Determine the [X, Y] coordinate at the center of the cell enclosing the given text.  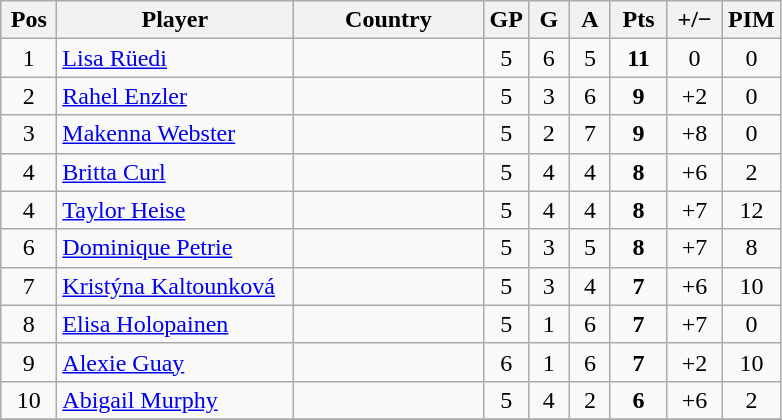
11 [638, 58]
Taylor Heise [175, 210]
A [590, 20]
Rahel Enzler [175, 96]
Lisa Rüedi [175, 58]
Abigail Murphy [175, 400]
PIM [752, 20]
+8 [695, 134]
Pos [29, 20]
GP [506, 20]
12 [752, 210]
Kristýna Kaltounková [175, 286]
Elisa Holopainen [175, 324]
Alexie Guay [175, 362]
+/− [695, 20]
Britta Curl [175, 172]
G [548, 20]
Makenna Webster [175, 134]
Player [175, 20]
Country [388, 20]
Pts [638, 20]
Dominique Petrie [175, 248]
